Search for the cell housing the specified text and yield its [X, Y] center coordinate. 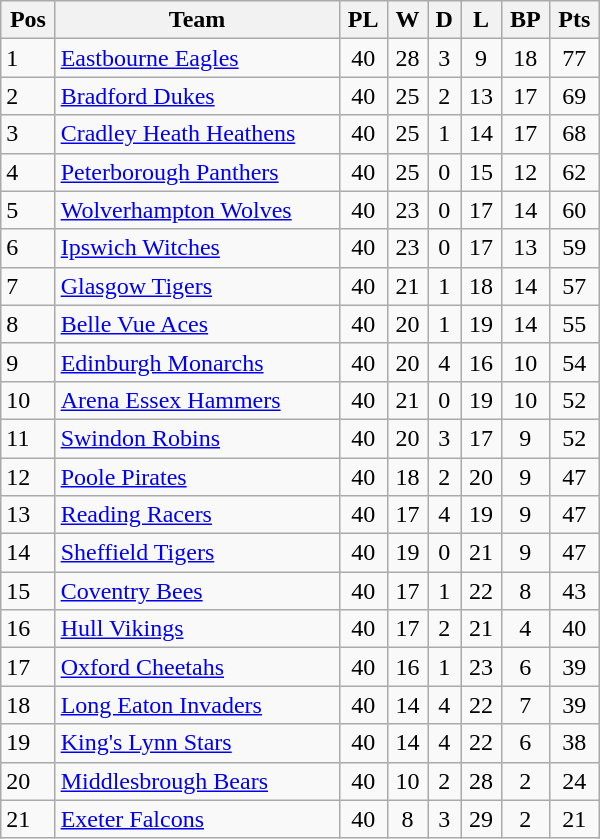
55 [574, 324]
Coventry Bees [197, 591]
Sheffield Tigers [197, 553]
Glasgow Tigers [197, 286]
24 [574, 781]
57 [574, 286]
Wolverhampton Wolves [197, 210]
59 [574, 248]
Bradford Dukes [197, 96]
Oxford Cheetahs [197, 667]
Ipswich Witches [197, 248]
5 [28, 210]
Exeter Falcons [197, 819]
43 [574, 591]
Cradley Heath Heathens [197, 134]
54 [574, 362]
W [408, 20]
69 [574, 96]
Middlesbrough Bears [197, 781]
Swindon Robins [197, 438]
Pos [28, 20]
Belle Vue Aces [197, 324]
Poole Pirates [197, 477]
Arena Essex Hammers [197, 400]
29 [482, 819]
Pts [574, 20]
Hull Vikings [197, 629]
Team [197, 20]
Reading Racers [197, 515]
D [444, 20]
BP [525, 20]
68 [574, 134]
60 [574, 210]
77 [574, 58]
L [482, 20]
King's Lynn Stars [197, 743]
PL [363, 20]
Eastbourne Eagles [197, 58]
11 [28, 438]
Long Eaton Invaders [197, 705]
Peterborough Panthers [197, 172]
Edinburgh Monarchs [197, 362]
38 [574, 743]
62 [574, 172]
